Determine the (x, y) coordinate at the center of the cell enclosing the given text.  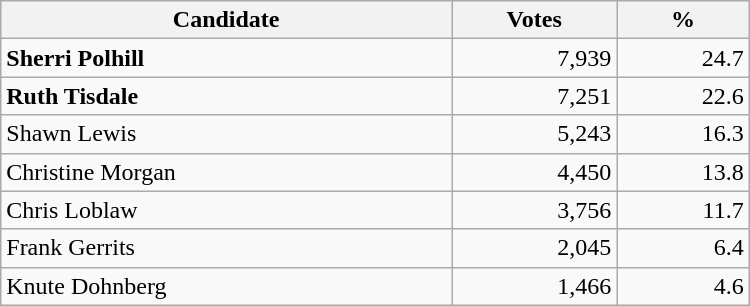
4,450 (534, 172)
3,756 (534, 210)
Frank Gerrits (226, 248)
Chris Loblaw (226, 210)
1,466 (534, 286)
2,045 (534, 248)
24.7 (683, 58)
7,251 (534, 96)
Knute Dohnberg (226, 286)
5,243 (534, 134)
22.6 (683, 96)
Candidate (226, 20)
Christine Morgan (226, 172)
Sherri Polhill (226, 58)
% (683, 20)
11.7 (683, 210)
6.4 (683, 248)
16.3 (683, 134)
Votes (534, 20)
7,939 (534, 58)
Shawn Lewis (226, 134)
13.8 (683, 172)
Ruth Tisdale (226, 96)
4.6 (683, 286)
